Detect which cell encompasses the target text, then output its [X, Y] center coordinate. 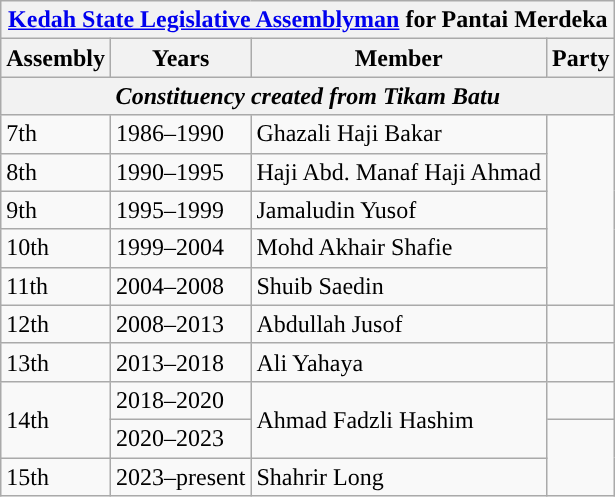
15th [56, 477]
2004–2008 [180, 286]
2020–2023 [180, 438]
8th [56, 172]
Party [581, 58]
Ali Yahaya [399, 362]
Shahrir Long [399, 477]
13th [56, 362]
1990–1995 [180, 172]
1995–1999 [180, 210]
2013–2018 [180, 362]
Mohd Akhair Shafie [399, 248]
Ghazali Haji Bakar [399, 134]
11th [56, 286]
Years [180, 58]
1999–2004 [180, 248]
12th [56, 324]
2018–2020 [180, 400]
Kedah State Legislative Assemblyman for Pantai Merdeka [308, 20]
14th [56, 419]
7th [56, 134]
9th [56, 210]
Assembly [56, 58]
2023–present [180, 477]
Jamaludin Yusof [399, 210]
Ahmad Fadzli Hashim [399, 419]
Abdullah Jusof [399, 324]
10th [56, 248]
Constituency created from Tikam Batu [308, 96]
1986–1990 [180, 134]
Haji Abd. Manaf Haji Ahmad [399, 172]
2008–2013 [180, 324]
Member [399, 58]
Shuib Saedin [399, 286]
